Locate the cell with the specified text and output its [x, y] center coordinate. 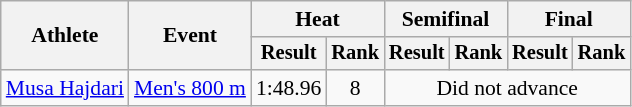
Musa Hajdari [65, 88]
Final [568, 19]
Semifinal [446, 19]
Men's 800 m [190, 88]
1:48.96 [288, 88]
Athlete [65, 36]
8 [355, 88]
Event [190, 36]
Did not advance [507, 88]
Heat [318, 19]
